From the cell containing the given text, extract its center point as (x, y) coordinate. 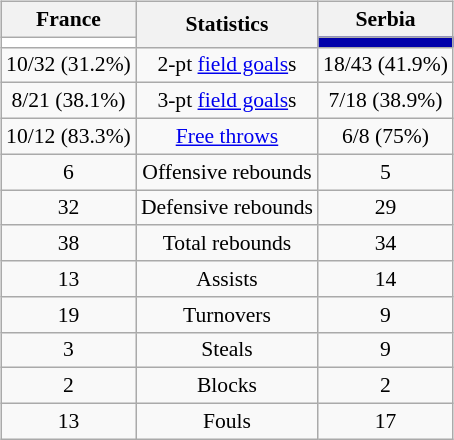
38 (68, 243)
Offensive rebounds (227, 172)
France (68, 19)
29 (386, 208)
Fouls (227, 421)
6/8 (75%) (386, 136)
10/32 (31.2%) (68, 65)
Free throws (227, 136)
17 (386, 421)
7/18 (38.9%) (386, 101)
5 (386, 172)
14 (386, 279)
Blocks (227, 386)
3 (68, 350)
Serbia (386, 19)
Total rebounds (227, 243)
3-pt field goalss (227, 101)
32 (68, 208)
Turnovers (227, 314)
2-pt field goalss (227, 65)
18/43 (41.9%) (386, 65)
Steals (227, 350)
6 (68, 172)
10/12 (83.3%) (68, 136)
Assists (227, 279)
Defensive rebounds (227, 208)
34 (386, 243)
19 (68, 314)
8/21 (38.1%) (68, 101)
Statistics (227, 24)
